Capture the cell that displays the provided text and extract its [X, Y] central coordinate. 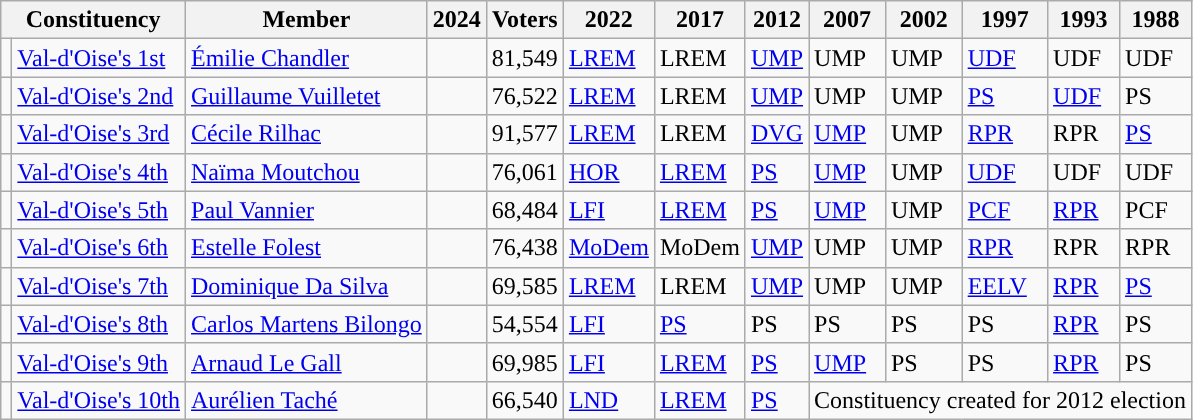
2007 [848, 20]
EELV [1004, 286]
76,522 [524, 96]
2024 [456, 20]
Member [307, 20]
Val-d'Oise's 6th [99, 248]
Val-d'Oise's 2nd [99, 96]
69,985 [524, 362]
Val-d'Oise's 9th [99, 362]
Voters [524, 20]
HOR [608, 172]
81,549 [524, 58]
Constituency [94, 20]
Guillaume Vuilletet [307, 96]
68,484 [524, 210]
Cécile Rilhac [307, 134]
1993 [1084, 20]
76,438 [524, 248]
Val-d'Oise's 7th [99, 286]
66,540 [524, 400]
Dominique Da Silva [307, 286]
1988 [1156, 20]
Émilie Chandler [307, 58]
DVG [776, 134]
Arnaud Le Gall [307, 362]
Val-d'Oise's 3rd [99, 134]
Val-d'Oise's 10th [99, 400]
76,061 [524, 172]
Aurélien Taché [307, 400]
54,554 [524, 324]
91,577 [524, 134]
2012 [776, 20]
Val-d'Oise's 5th [99, 210]
2017 [700, 20]
2002 [924, 20]
LND [608, 400]
Val-d'Oise's 8th [99, 324]
Constituency created for 2012 election [1000, 400]
2022 [608, 20]
Estelle Folest [307, 248]
Val-d'Oise's 4th [99, 172]
Paul Vannier [307, 210]
Carlos Martens Bilongo [307, 324]
Naïma Moutchou [307, 172]
69,585 [524, 286]
1997 [1004, 20]
Val-d'Oise's 1st [99, 58]
